Find where the given text appears and provide that cell's center as [X, Y] coordinate. 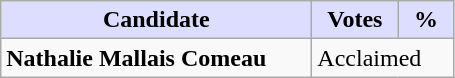
Acclaimed [383, 58]
% [426, 20]
Candidate [156, 20]
Nathalie Mallais Comeau [156, 58]
Votes [355, 20]
